Locate the cell with the specified text and output its [x, y] center coordinate. 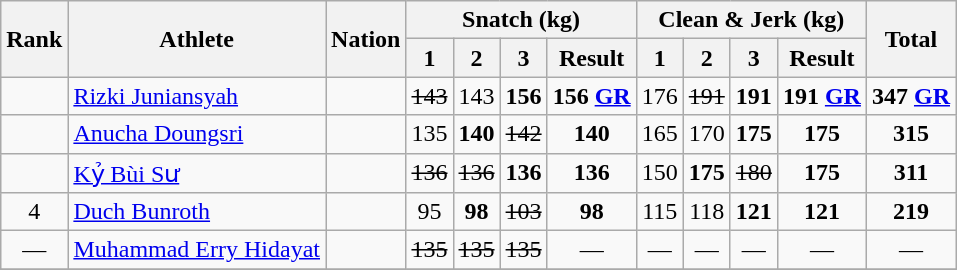
156 GR [592, 96]
347 GR [910, 96]
95 [430, 212]
Total [910, 39]
191 GR [822, 96]
311 [910, 173]
115 [660, 212]
Snatch (kg) [521, 20]
Rank [34, 39]
103 [524, 212]
4 [34, 212]
118 [706, 212]
Rizki Juniansyah [197, 96]
156 [524, 96]
Muhammad Erry Hidayat [197, 250]
170 [706, 134]
Athlete [197, 39]
219 [910, 212]
Duch Bunroth [197, 212]
142 [524, 134]
180 [754, 173]
150 [660, 173]
315 [910, 134]
165 [660, 134]
Kỷ Bùi Sư [197, 173]
Nation [366, 39]
Clean & Jerk (kg) [751, 20]
Anucha Doungsri [197, 134]
176 [660, 96]
